Return [X, Y] of the center of cell containing provided text 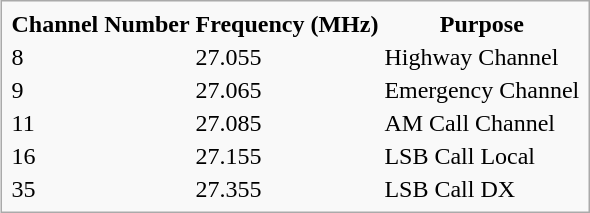
27.055 [287, 57]
27.085 [287, 123]
LSB Call DX [482, 189]
Purpose [482, 24]
Frequency (MHz) [287, 24]
27.355 [287, 189]
27.155 [287, 156]
8 [100, 57]
Emergency Channel [482, 90]
35 [100, 189]
16 [100, 156]
LSB Call Local [482, 156]
27.065 [287, 90]
Highway Channel [482, 57]
AM Call Channel [482, 123]
9 [100, 90]
11 [100, 123]
Channel Number [100, 24]
